Capture the cell that displays the provided text and extract its [X, Y] central coordinate. 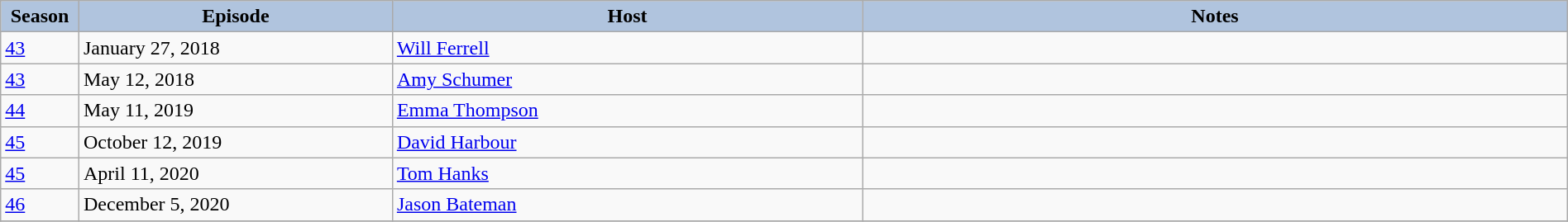
44 [40, 111]
April 11, 2020 [235, 173]
May 12, 2018 [235, 79]
Will Ferrell [627, 48]
October 12, 2019 [235, 142]
January 27, 2018 [235, 48]
Episode [235, 17]
Jason Bateman [627, 205]
Amy Schumer [627, 79]
Season [40, 17]
Emma Thompson [627, 111]
Host [627, 17]
Tom Hanks [627, 173]
David Harbour [627, 142]
December 5, 2020 [235, 205]
46 [40, 205]
May 11, 2019 [235, 111]
Notes [1216, 17]
